From the cell containing the given text, extract its center point as [x, y] coordinate. 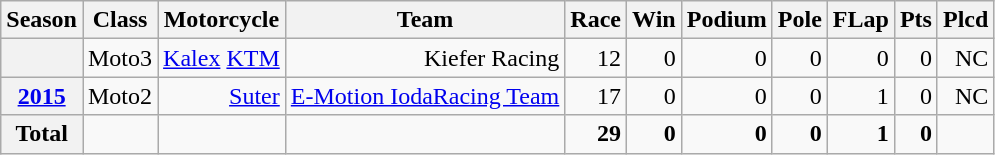
FLap [860, 20]
Moto3 [120, 58]
Win [654, 20]
Race [596, 20]
Class [120, 20]
Moto2 [120, 96]
E-Motion IodaRacing Team [425, 96]
Motorcycle [222, 20]
Podium [726, 20]
29 [596, 134]
Pole [800, 20]
Suter [222, 96]
Pts [916, 20]
12 [596, 58]
Plcd [965, 20]
Team [425, 20]
Season [42, 20]
Kiefer Racing [425, 58]
Kalex KTM [222, 58]
Total [42, 134]
17 [596, 96]
2015 [42, 96]
